Extract the (x, y) coordinate from the center of the cell holding the provided text.  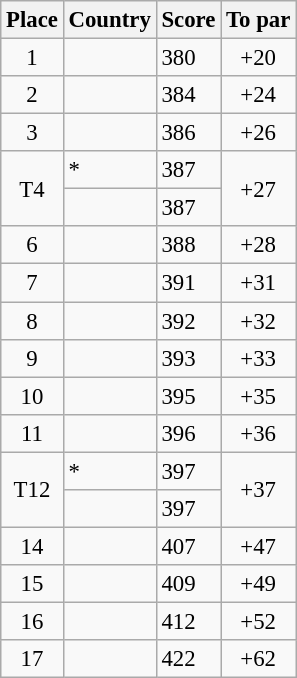
+32 (258, 321)
3 (32, 133)
1 (32, 58)
9 (32, 358)
388 (188, 245)
396 (188, 433)
422 (188, 659)
+47 (258, 546)
+49 (258, 584)
8 (32, 321)
Score (188, 20)
380 (188, 58)
7 (32, 283)
Country (110, 20)
+35 (258, 396)
393 (188, 358)
+28 (258, 245)
14 (32, 546)
+36 (258, 433)
+37 (258, 490)
+33 (258, 358)
391 (188, 283)
17 (32, 659)
386 (188, 133)
384 (188, 95)
15 (32, 584)
+27 (258, 188)
+31 (258, 283)
2 (32, 95)
To par (258, 20)
409 (188, 584)
+62 (258, 659)
10 (32, 396)
16 (32, 621)
395 (188, 396)
11 (32, 433)
6 (32, 245)
+24 (258, 95)
T12 (32, 490)
T4 (32, 188)
+20 (258, 58)
392 (188, 321)
407 (188, 546)
Place (32, 20)
+52 (258, 621)
+26 (258, 133)
412 (188, 621)
